Determine the (X, Y) coordinate at the center of the cell enclosing the given text.  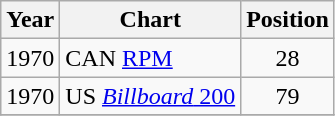
79 (288, 96)
28 (288, 58)
CAN RPM (150, 58)
Position (288, 20)
Year (30, 20)
Chart (150, 20)
US Billboard 200 (150, 96)
